Extract the [x, y] coordinate from the center of the cell holding the provided text.  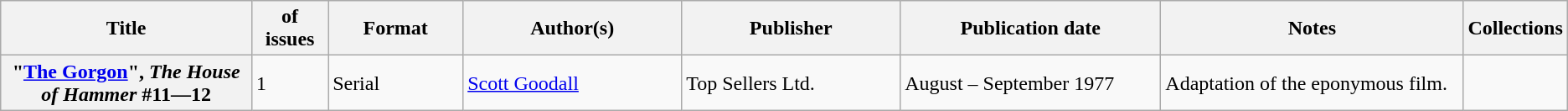
Top Sellers Ltd. [791, 82]
Adaptation of the eponymous film. [1312, 82]
Publication date [1030, 29]
Publisher [791, 29]
Title [126, 29]
Author(s) [573, 29]
of issues [290, 29]
August – September 1977 [1030, 82]
"The Gorgon", The House of Hammer #11—12 [126, 82]
1 [290, 82]
Collections [1515, 29]
Format [395, 29]
Notes [1312, 29]
Scott Goodall [573, 82]
Serial [395, 82]
